Return the (x, y) coordinate for the center point of the cell that contains the specified text.  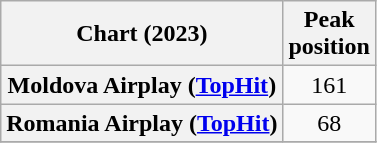
68 (329, 123)
Peakposition (329, 34)
Chart (2023) (142, 34)
Moldova Airplay (TopHit) (142, 85)
161 (329, 85)
Romania Airplay (TopHit) (142, 123)
